Search for the cell housing the specified text and yield its [X, Y] center coordinate. 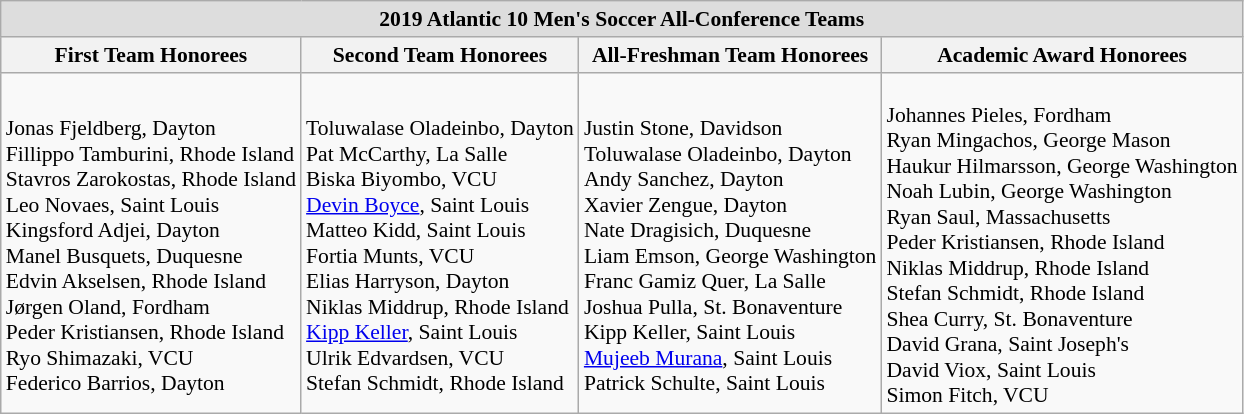
First Team Honorees [151, 55]
Second Team Honorees [440, 55]
All-Freshman Team Honorees [730, 55]
2019 Atlantic 10 Men's Soccer All-Conference Teams [622, 19]
Academic Award Honorees [1062, 55]
